Return the [x, y] coordinate for the center point of the cell that contains the specified text.  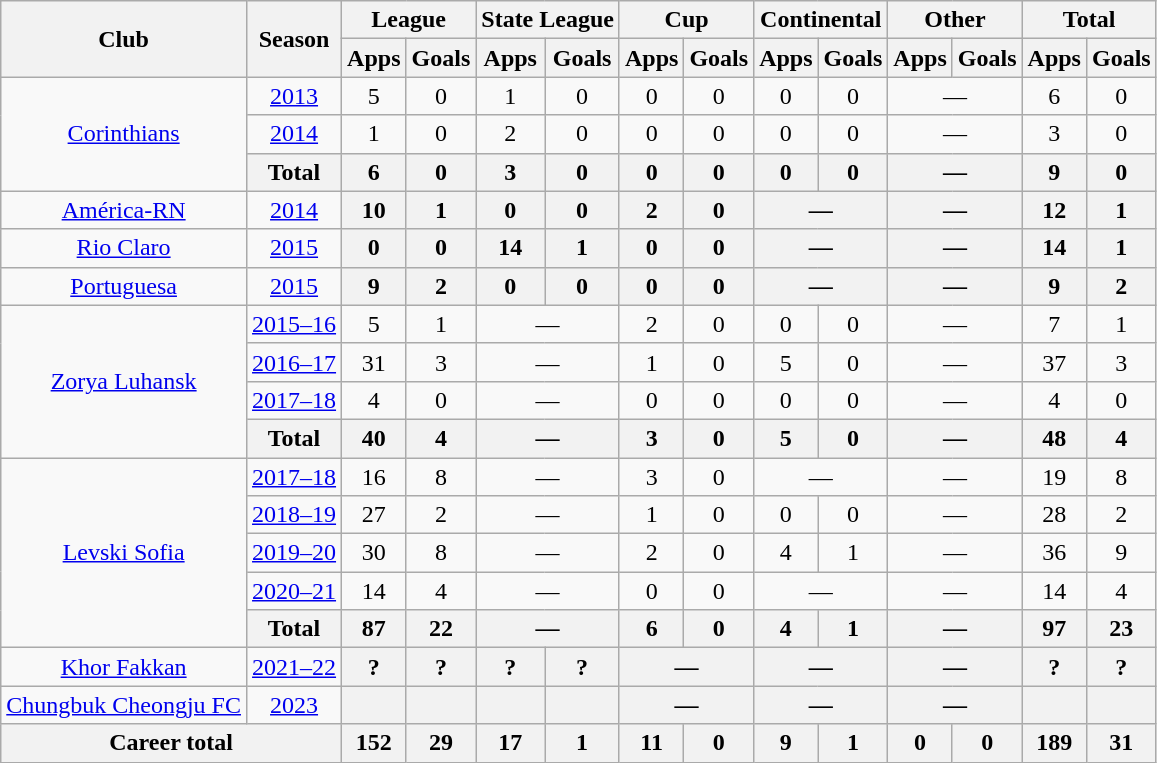
Other [955, 20]
16 [374, 477]
League [409, 20]
Season [294, 39]
2019–20 [294, 553]
37 [1054, 362]
48 [1054, 438]
State League [548, 20]
Rio Claro [124, 248]
2015–16 [294, 324]
152 [374, 743]
30 [374, 553]
América-RN [124, 210]
Levski Sofia [124, 553]
2013 [294, 96]
22 [441, 629]
40 [374, 438]
19 [1054, 477]
23 [1121, 629]
2018–19 [294, 515]
27 [374, 515]
11 [651, 743]
10 [374, 210]
Career total [172, 743]
Corinthians [124, 134]
Chungbuk Cheongju FC [124, 705]
2020–21 [294, 591]
2021–22 [294, 667]
Khor Fakkan [124, 667]
Portuguesa [124, 286]
189 [1054, 743]
36 [1054, 553]
28 [1054, 515]
97 [1054, 629]
Zorya Luhansk [124, 381]
Cup [686, 20]
87 [374, 629]
2023 [294, 705]
2016–17 [294, 362]
12 [1054, 210]
29 [441, 743]
Continental [821, 20]
17 [510, 743]
Club [124, 39]
7 [1054, 324]
